Find where the given text appears and provide that cell's center as [x, y] coordinate. 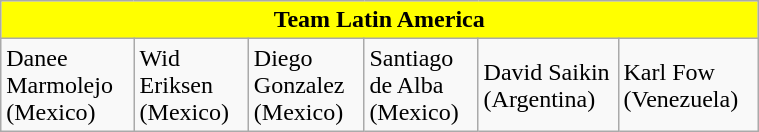
Santiago de Alba (Mexico) [421, 85]
Diego Gonzalez (Mexico) [306, 85]
Karl Fow (Venezuela) [688, 85]
Team Latin America [380, 20]
Danee Marmolejo (Mexico) [68, 85]
David Saikin (Argentina) [548, 85]
Wid Eriksen (Mexico) [191, 85]
